Provide the [X, Y] coordinate of the cell's center where the given text is located.  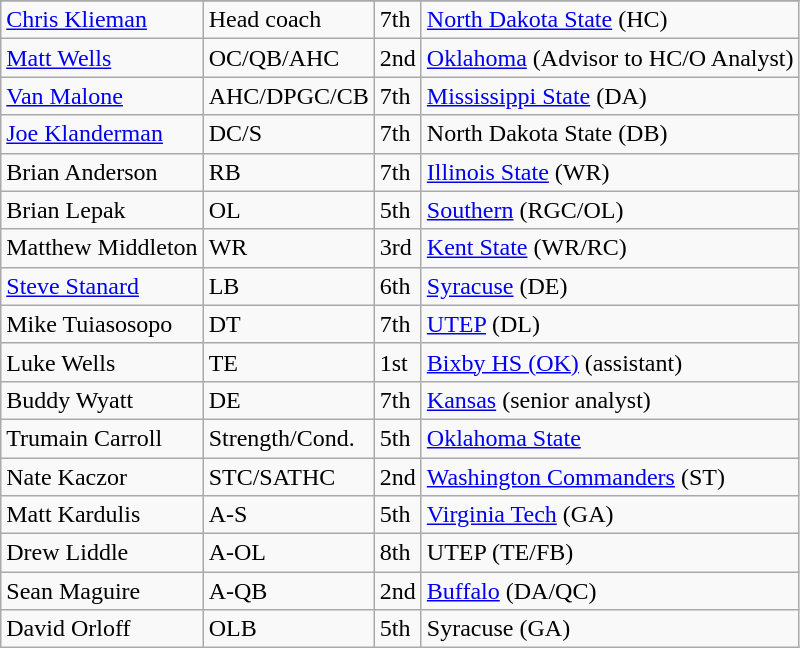
LB [288, 286]
Matt Wells [102, 58]
6th [398, 286]
Matt Kardulis [102, 515]
Syracuse (GA) [610, 629]
UTEP (TE/FB) [610, 553]
OC/QB/AHC [288, 58]
Van Malone [102, 96]
Sean Maguire [102, 591]
Virginia Tech (GA) [610, 515]
Brian Anderson [102, 172]
Joe Klanderman [102, 134]
Matthew Middleton [102, 248]
Head coach [288, 20]
North Dakota State (DB) [610, 134]
STC/SATHC [288, 477]
Buffalo (DA/QC) [610, 591]
1st [398, 362]
UTEP (DL) [610, 324]
WR [288, 248]
Mississippi State (DA) [610, 96]
TE [288, 362]
Kent State (WR/RC) [610, 248]
Oklahoma State [610, 438]
AHC/DPGC/CB [288, 96]
Drew Liddle [102, 553]
A-QB [288, 591]
Oklahoma (Advisor to HC/O Analyst) [610, 58]
RB [288, 172]
Kansas (senior analyst) [610, 400]
Illinois State (WR) [610, 172]
Chris Klieman [102, 20]
Buddy Wyatt [102, 400]
Steve Stanard [102, 286]
DT [288, 324]
Southern (RGC/OL) [610, 210]
A-S [288, 515]
3rd [398, 248]
OL [288, 210]
8th [398, 553]
Washington Commanders (ST) [610, 477]
Mike Tuiasosopo [102, 324]
Brian Lepak [102, 210]
Trumain Carroll [102, 438]
North Dakota State (HC) [610, 20]
Strength/Cond. [288, 438]
OLB [288, 629]
DC/S [288, 134]
Luke Wells [102, 362]
Syracuse (DE) [610, 286]
Nate Kaczor [102, 477]
David Orloff [102, 629]
DE [288, 400]
Bixby HS (OK) (assistant) [610, 362]
A-OL [288, 553]
